From the cell containing the given text, extract its center point as [X, Y] coordinate. 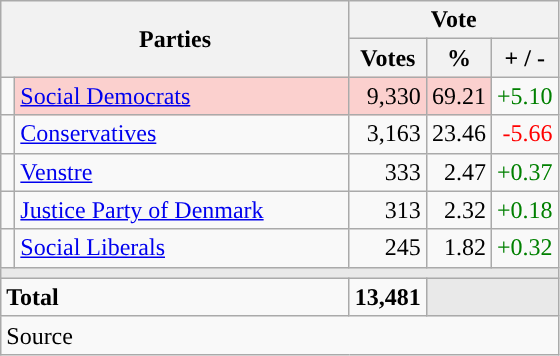
2.47 [458, 172]
Justice Party of Denmark [182, 210]
+ / - [524, 58]
+5.10 [524, 96]
3,163 [388, 134]
Conservatives [182, 134]
13,481 [388, 297]
Votes [388, 58]
Vote [454, 20]
% [458, 58]
+0.18 [524, 210]
23.46 [458, 134]
245 [388, 248]
Total [176, 297]
2.32 [458, 210]
9,330 [388, 96]
313 [388, 210]
+0.37 [524, 172]
Source [280, 335]
Social Liberals [182, 248]
333 [388, 172]
+0.32 [524, 248]
Venstre [182, 172]
1.82 [458, 248]
Parties [176, 39]
-5.66 [524, 134]
Social Democrats [182, 96]
69.21 [458, 96]
